For the text-containing cell, return its midpoint in [X, Y] coordinate format. 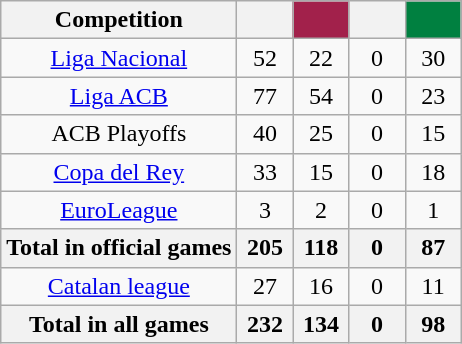
Liga Nacional [119, 58]
134 [321, 324]
Copa del Rey [119, 172]
40 [265, 134]
11 [433, 286]
Liga ACB [119, 96]
16 [321, 286]
232 [265, 324]
Total in all games [119, 324]
33 [265, 172]
EuroLeague [119, 210]
ACB Playoffs [119, 134]
22 [321, 58]
54 [321, 96]
18 [433, 172]
Catalan league [119, 286]
30 [433, 58]
77 [265, 96]
98 [433, 324]
2 [321, 210]
205 [265, 248]
27 [265, 286]
87 [433, 248]
118 [321, 248]
3 [265, 210]
1 [433, 210]
52 [265, 58]
25 [321, 134]
Competition [119, 20]
23 [433, 96]
Total in official games [119, 248]
